Identify which cell holds the provided text, then report its (x, y) central coordinate. 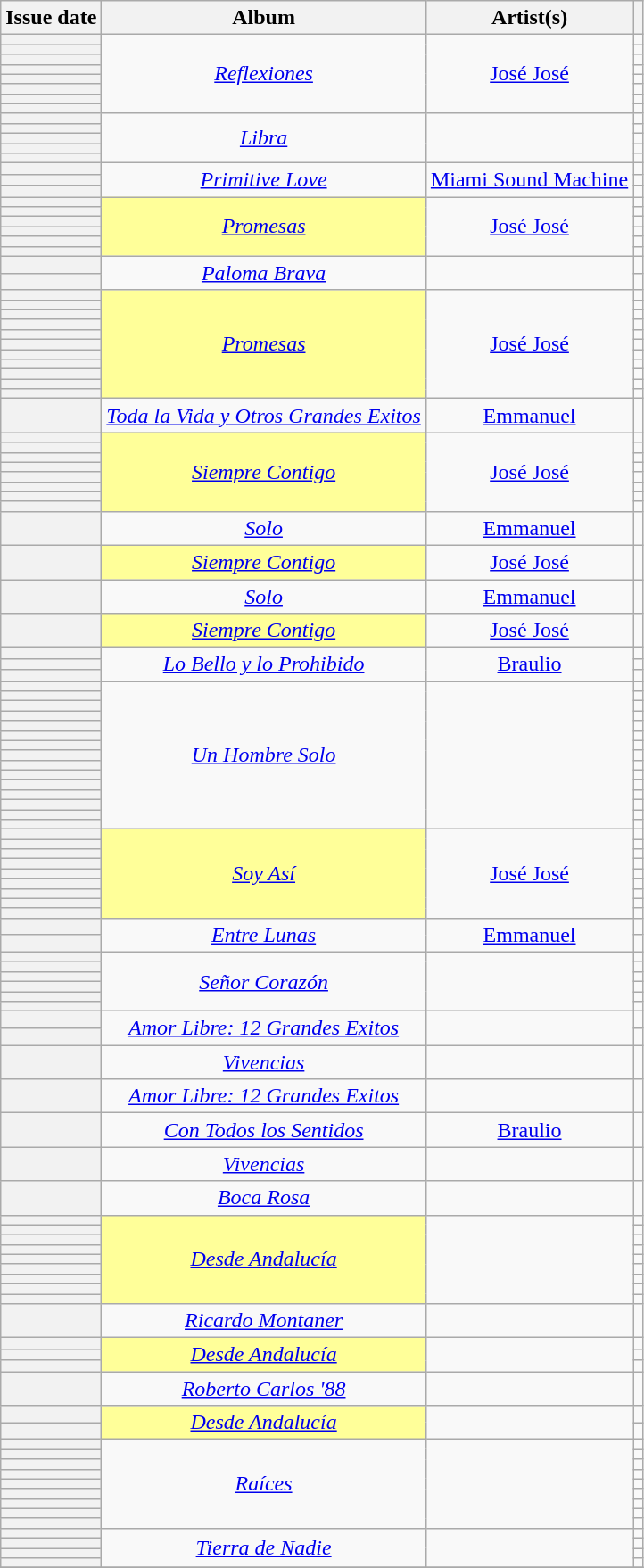
Lo Bello y lo Prohibido (264, 664)
Un Hombre Solo (264, 755)
Issue date (52, 18)
Señor Corazón (264, 981)
Boca Rosa (264, 1198)
Reflexiones (264, 74)
Primitive Love (264, 180)
Artist(s) (529, 18)
Ricardo Montaner (264, 1321)
Con Todos los Sentidos (264, 1130)
Raíces (264, 1484)
Roberto Carlos '88 (264, 1389)
Libra (264, 137)
Album (264, 18)
Entre Lunas (264, 935)
Tierra de Nadie (264, 1547)
Miami Sound Machine (529, 180)
Paloma Brava (264, 273)
Toda la Vida y Otros Grandes Exitos (264, 416)
Soy Así (264, 874)
